Return [x, y] of the center of cell containing provided text 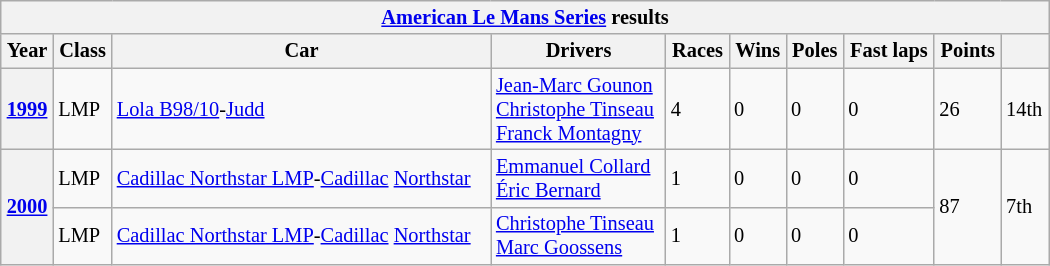
26 [968, 109]
Car [302, 51]
Wins [758, 51]
Jean-Marc Gounon Christophe Tinseau Franck Montagny [578, 109]
Emmanuel Collard Éric Bernard [578, 178]
14th [1025, 109]
Year [28, 51]
Christophe Tinseau Marc Goossens [578, 236]
Poles [814, 51]
4 [698, 109]
87 [968, 206]
Drivers [578, 51]
2000 [28, 206]
Class [82, 51]
1999 [28, 109]
Points [968, 51]
Lola B98/10-Judd [302, 109]
American Le Mans Series results [525, 17]
Fast laps [888, 51]
Races [698, 51]
7th [1025, 206]
